Find where the given text appears and provide that cell's center as [x, y] coordinate. 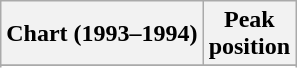
Chart (1993–1994) [102, 34]
Peakposition [249, 34]
